Return the (x, y) coordinate for the center point of the cell that contains the specified text.  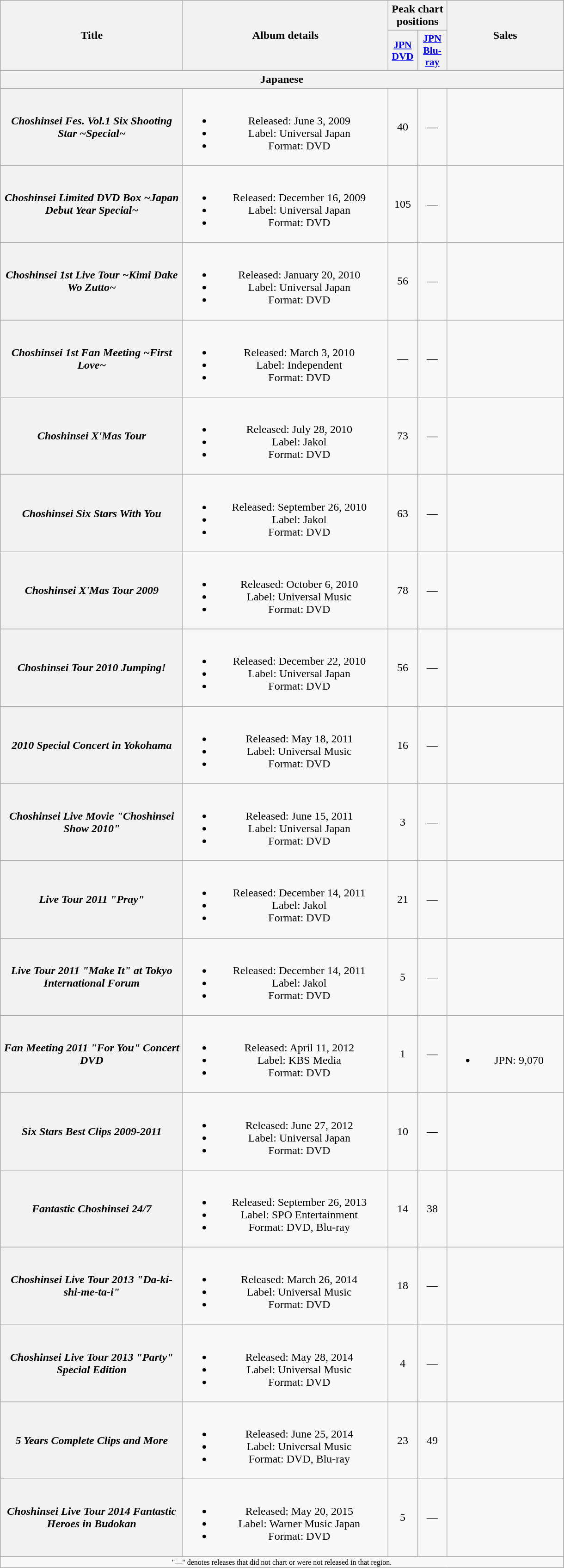
73 (403, 436)
Choshinsei Live Tour 2014 Fantastic Heroes in Budokan (92, 1518)
38 (432, 1208)
21 (403, 899)
2010 Special Concert in Yokohama (92, 745)
Released: May 20, 2015Label: Warner Music JapanFormat: DVD (286, 1518)
Sales (505, 36)
Released: December 22, 2010Label: Universal JapanFormat: DVD (286, 668)
Released: December 16, 2009Label: Universal JapanFormat: DVD (286, 204)
Choshinsei 1st Fan Meeting ~First Love~ (92, 359)
Released: June 15, 2011Label: Universal JapanFormat: DVD (286, 822)
Released: May 18, 2011Label: Universal MusicFormat: DVD (286, 745)
Choshinsei Live Tour 2013 "Party" Special Edition (92, 1364)
JPNDVD (403, 51)
Fan Meeting 2011 "For You" Concert DVD (92, 1054)
Choshinsei Fes. Vol.1 Six Shooting Star ~Special~ (92, 127)
10 (403, 1131)
Choshinsei 1st Live Tour ~Kimi Dake Wo Zutto~ (92, 281)
63 (403, 513)
Six Stars Best Clips 2009-2011 (92, 1131)
3 (403, 822)
Released: October 6, 2010Label: Universal MusicFormat: DVD (286, 590)
78 (403, 590)
105 (403, 204)
Live Tour 2011 "Make It" at Tokyo International Forum (92, 977)
Peak chart positions (417, 16)
Choshinsei Six Stars With You (92, 513)
Released: June 3, 2009Label: Universal JapanFormat: DVD (286, 127)
5 Years Complete Clips and More (92, 1440)
Released: March 3, 2010Label: IndependentFormat: DVD (286, 359)
Released: March 26, 2014Label: Universal MusicFormat: DVD (286, 1286)
23 (403, 1440)
Japanese (282, 79)
Released: June 27, 2012Label: Universal JapanFormat: DVD (286, 1131)
Released: April 11, 2012Label: KBS MediaFormat: DVD (286, 1054)
JPN: 9,070 (505, 1054)
49 (432, 1440)
4 (403, 1364)
1 (403, 1054)
Released: September 26, 2013Label: SPO EntertainmentFormat: DVD, Blu-ray (286, 1208)
JPNBlu-ray (432, 51)
Fantastic Choshinsei 24/7 (92, 1208)
16 (403, 745)
Released: June 25, 2014Label: Universal MusicFormat: DVD, Blu-ray (286, 1440)
Album details (286, 36)
Choshinsei X'Mas Tour 2009 (92, 590)
Choshinsei X'Mas Tour (92, 436)
18 (403, 1286)
"—" denotes releases that did not chart or were not released in that region. (282, 1562)
Released: July 28, 2010Label: JakolFormat: DVD (286, 436)
Released: May 28, 2014Label: Universal MusicFormat: DVD (286, 1364)
Choshinsei Live Tour 2013 "Da-ki-shi-me-ta-i" (92, 1286)
14 (403, 1208)
40 (403, 127)
Released: January 20, 2010Label: Universal JapanFormat: DVD (286, 281)
Choshinsei Live Movie "Choshinsei Show 2010" (92, 822)
Title (92, 36)
Released: September 26, 2010Label: JakolFormat: DVD (286, 513)
Choshinsei Tour 2010 Jumping! (92, 668)
Choshinsei Limited DVD Box ~Japan Debut Year Special~ (92, 204)
Live Tour 2011 "Pray" (92, 899)
